Capture the cell that displays the provided text and extract its [X, Y] central coordinate. 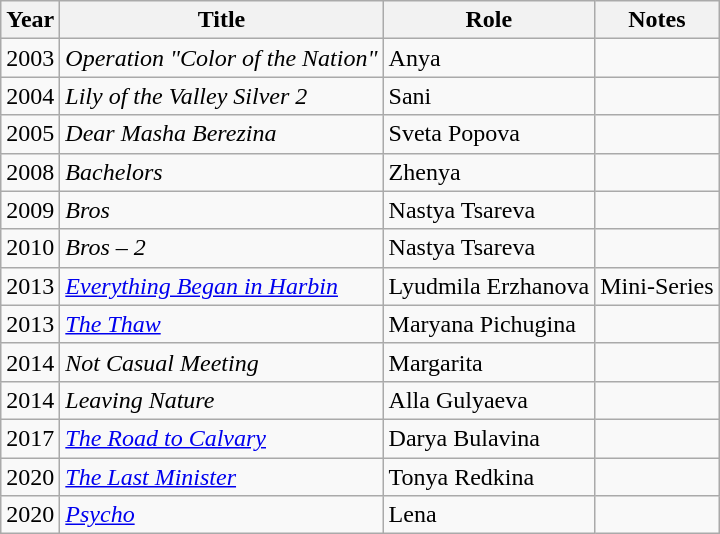
Lily of the Valley Silver 2 [222, 96]
The Thaw [222, 324]
Mini-Series [657, 286]
Bros [222, 210]
Anya [489, 58]
Operation "Color of the Nation" [222, 58]
Sani [489, 96]
Alla Gulyaeva [489, 400]
Bros – 2 [222, 248]
2005 [30, 134]
Year [30, 20]
Lyudmila Erzhanova [489, 286]
Not Casual Meeting [222, 362]
Zhenya [489, 172]
2017 [30, 438]
Role [489, 20]
Title [222, 20]
Margarita [489, 362]
Notes [657, 20]
Dear Masha Berezina [222, 134]
Everything Began in Harbin [222, 286]
2004 [30, 96]
Maryana Pichugina [489, 324]
2010 [30, 248]
Psycho [222, 515]
Darya Bulavina [489, 438]
Tonya Redkina [489, 477]
The Road to Calvary [222, 438]
2003 [30, 58]
The Last Minister [222, 477]
2009 [30, 210]
Leaving Nature [222, 400]
Sveta Popova [489, 134]
Lena [489, 515]
Bachelors [222, 172]
2008 [30, 172]
